Detect which cell encompasses the target text, then output its (x, y) center coordinate. 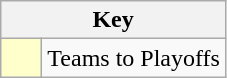
Key (114, 20)
Teams to Playoffs (134, 58)
